Find where the given text appears and provide that cell's center as [x, y] coordinate. 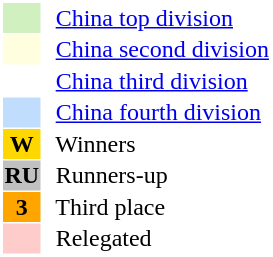
Winners [156, 144]
3 [22, 207]
Runners-up [156, 175]
W [22, 144]
Third place [156, 207]
Relegated [156, 239]
RU [22, 175]
China fourth division [156, 113]
China second division [156, 49]
China top division [156, 18]
China third division [156, 81]
